Locate the cell with the specified text and output its (x, y) center coordinate. 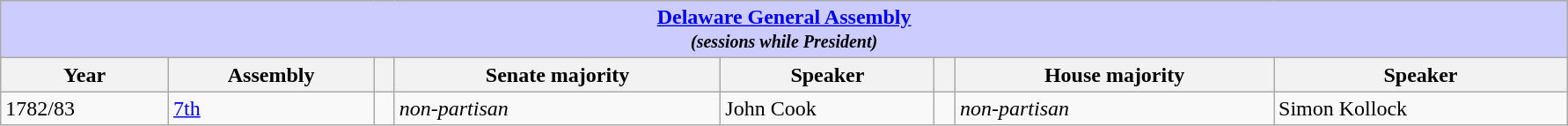
John Cook (827, 108)
Assembly (271, 75)
Senate majority (558, 75)
1782/83 (84, 108)
Delaware General Assembly (sessions while President) (785, 30)
Year (84, 75)
7th (271, 108)
Simon Kollock (1421, 108)
House majority (1114, 75)
